Find where the given text appears and provide that cell's center as (x, y) coordinate. 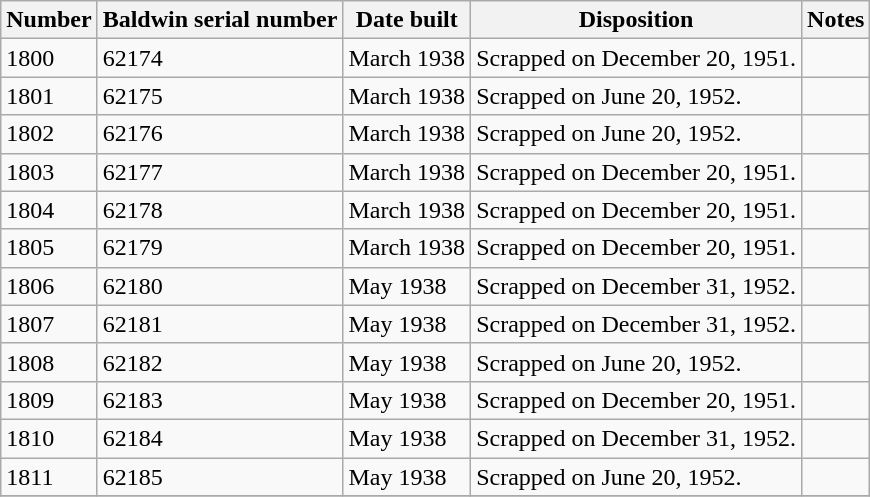
62175 (220, 96)
Disposition (636, 20)
1809 (49, 400)
1800 (49, 58)
62178 (220, 210)
62181 (220, 324)
1803 (49, 172)
62174 (220, 58)
62183 (220, 400)
62185 (220, 477)
1805 (49, 248)
Date built (407, 20)
1810 (49, 438)
62176 (220, 134)
62180 (220, 286)
62184 (220, 438)
Baldwin serial number (220, 20)
1804 (49, 210)
Number (49, 20)
1808 (49, 362)
1806 (49, 286)
1811 (49, 477)
1802 (49, 134)
62179 (220, 248)
62177 (220, 172)
1801 (49, 96)
62182 (220, 362)
1807 (49, 324)
Notes (836, 20)
